Pinpoint the cell where the given text exists, returning its [x, y] midpoint coordinate. 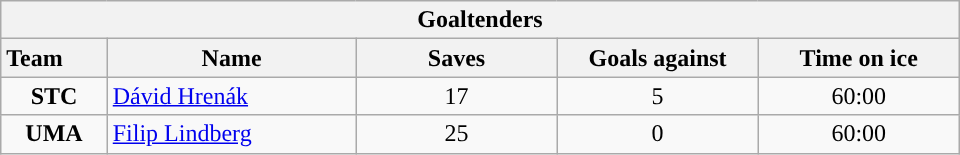
Goaltenders [480, 20]
Time on ice [858, 58]
STC [54, 96]
Goals against [658, 58]
5 [658, 96]
25 [456, 134]
Filip Lindberg [232, 134]
Name [232, 58]
UMA [54, 134]
17 [456, 96]
Team [54, 58]
Dávid Hrenák [232, 96]
Saves [456, 58]
0 [658, 134]
